Detect which cell encompasses the target text, then output its (x, y) center coordinate. 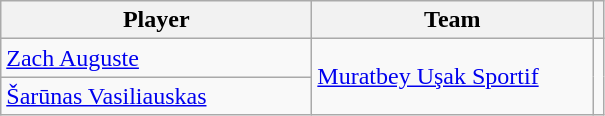
Šarūnas Vasiliauskas (156, 96)
Muratbey Uşak Sportif (452, 77)
Zach Auguste (156, 58)
Team (452, 20)
Player (156, 20)
